Detect which cell encompasses the target text, then output its [X, Y] center coordinate. 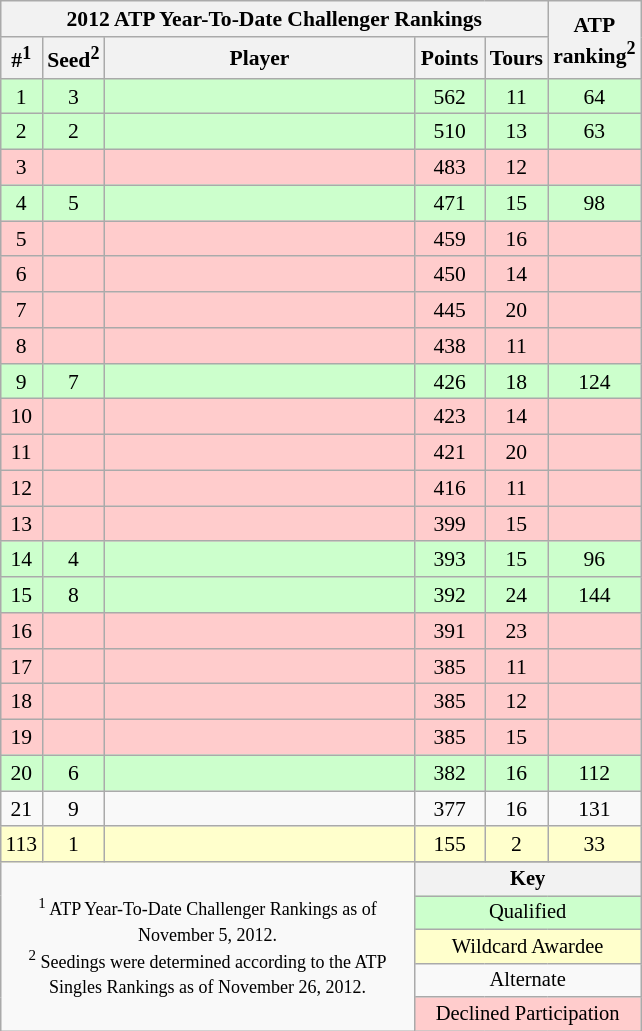
98 [594, 203]
2012 ATP Year-To-Date Challenger Rankings [274, 19]
Tours [516, 58]
155 [450, 844]
Seed2 [73, 58]
23 [516, 631]
450 [450, 274]
423 [450, 417]
510 [450, 132]
Key [528, 879]
33 [594, 844]
144 [594, 595]
64 [594, 96]
Qualified [528, 913]
124 [594, 381]
Alternate [528, 980]
416 [450, 488]
426 [450, 381]
377 [450, 809]
392 [450, 595]
391 [450, 631]
445 [450, 310]
459 [450, 239]
483 [450, 168]
63 [594, 132]
112 [594, 773]
#1 [21, 58]
Points [450, 58]
24 [516, 595]
21 [21, 809]
17 [21, 666]
421 [450, 453]
Player [259, 58]
ATP ranking2 [594, 40]
438 [450, 346]
19 [21, 738]
113 [21, 844]
393 [450, 559]
562 [450, 96]
Wildcard Awardee [528, 946]
382 [450, 773]
399 [450, 524]
471 [450, 203]
131 [594, 809]
Declined Participation [528, 1014]
10 [21, 417]
96 [594, 559]
